From the cell containing the given text, extract its center point as (X, Y) coordinate. 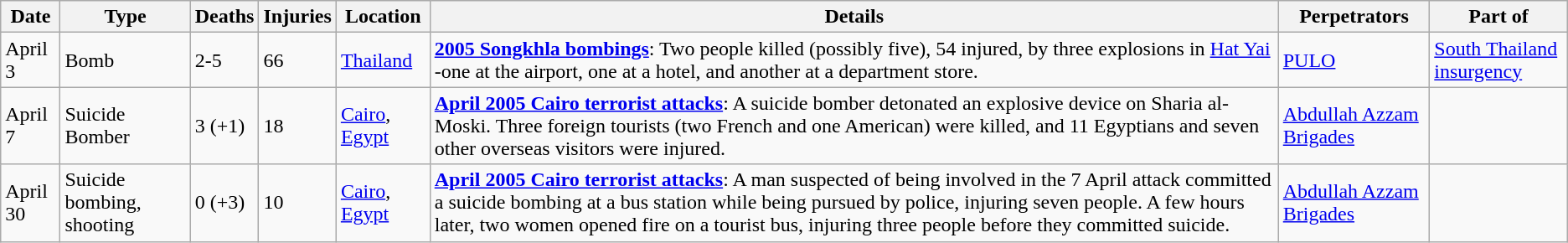
Part of (1498, 17)
Type (126, 17)
Thailand (383, 60)
Suicide Bomber (126, 126)
South Thailand insurgency (1498, 60)
PULO (1354, 60)
Details (854, 17)
66 (297, 60)
0 (+3) (224, 203)
Suicide bombing, shooting (126, 203)
Location (383, 17)
2-5 (224, 60)
Injuries (297, 17)
Date (30, 17)
April 30 (30, 203)
Perpetrators (1354, 17)
10 (297, 203)
18 (297, 126)
3 (+1) (224, 126)
April 3 (30, 60)
Deaths (224, 17)
April 7 (30, 126)
Bomb (126, 60)
